From the cell containing the given text, extract its center point as [X, Y] coordinate. 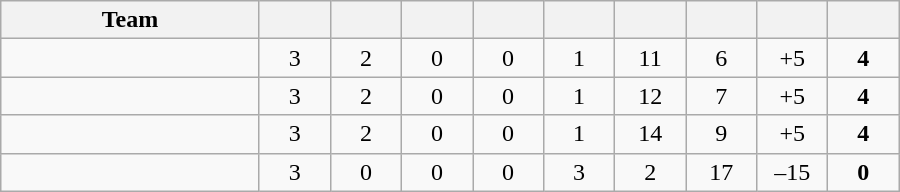
–15 [792, 172]
12 [650, 96]
Team [130, 20]
9 [722, 134]
7 [722, 96]
14 [650, 134]
17 [722, 172]
11 [650, 58]
6 [722, 58]
